Identify which cell holds the provided text, then report its (X, Y) central coordinate. 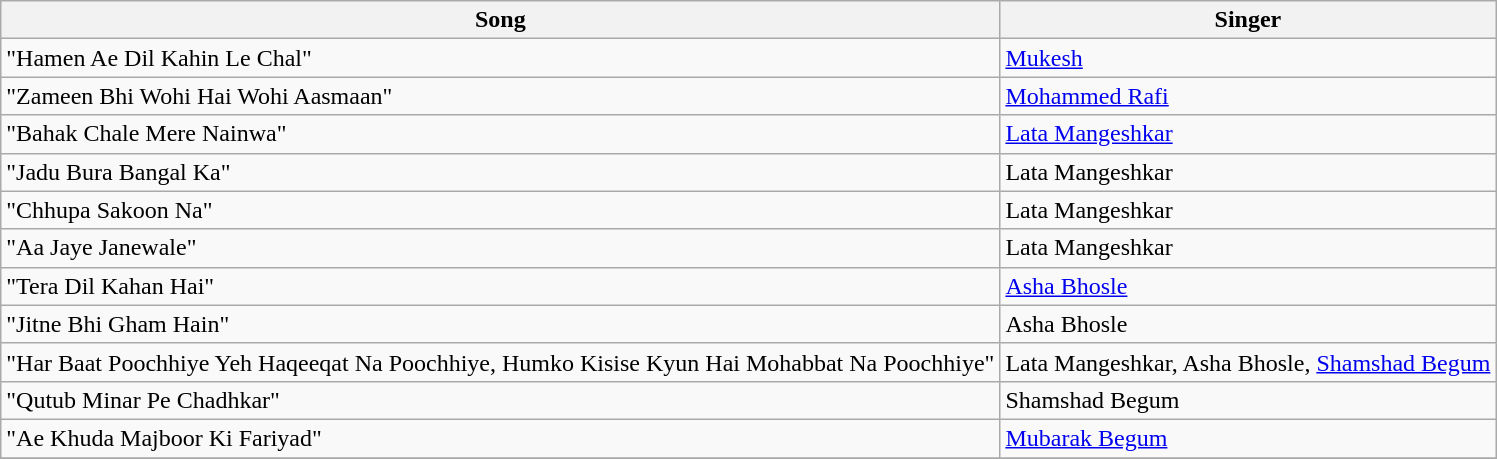
Shamshad Begum (1248, 400)
"Zameen Bhi Wohi Hai Wohi Aasmaan" (500, 96)
"Chhupa Sakoon Na" (500, 210)
"Aa Jaye Janewale" (500, 248)
Lata Mangeshkar, Asha Bhosle, Shamshad Begum (1248, 362)
"Jitne Bhi Gham Hain" (500, 324)
Singer (1248, 20)
"Bahak Chale Mere Nainwa" (500, 134)
"Jadu Bura Bangal Ka" (500, 172)
"Tera Dil Kahan Hai" (500, 286)
Mubarak Begum (1248, 438)
"Hamen Ae Dil Kahin Le Chal" (500, 58)
Mohammed Rafi (1248, 96)
Mukesh (1248, 58)
"Ae Khuda Majboor Ki Fariyad" (500, 438)
"Har Baat Poochhiye Yeh Haqeeqat Na Poochhiye, Humko Kisise Kyun Hai Mohabbat Na Poochhiye" (500, 362)
Song (500, 20)
"Qutub Minar Pe Chadhkar" (500, 400)
